From the cell containing the given text, extract its center point as [x, y] coordinate. 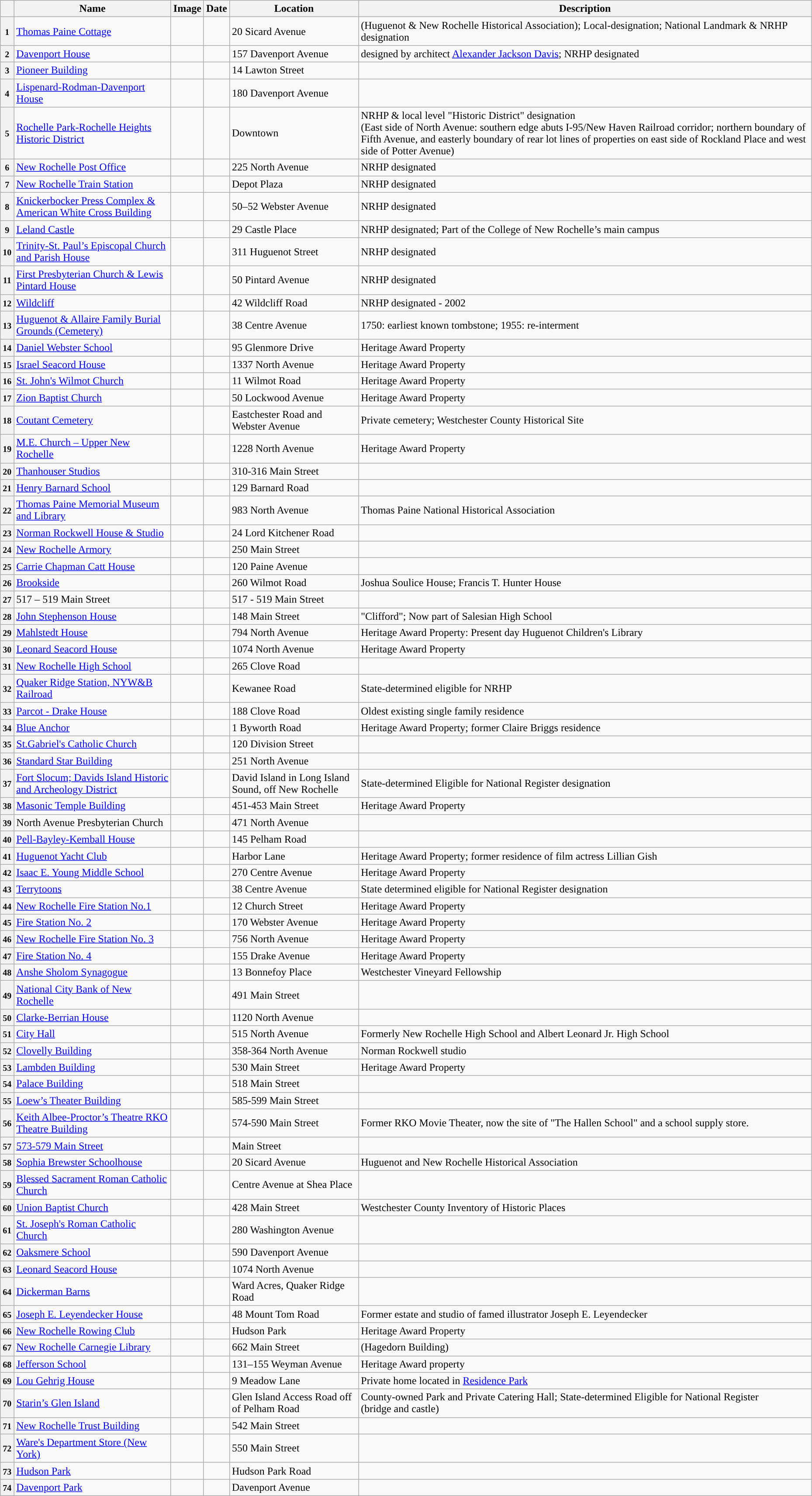
City Hall [93, 1034]
New Rochelle High School [93, 666]
County-owned Park and Private Catering Hall; State-determined Eligible for National Register(bridge and castle) [585, 1403]
20 [7, 471]
Pioneer Building [93, 70]
64 [7, 1292]
50 Lockwood Avenue [294, 398]
Former RKO Movie Theater, now the site of "The Hallen School" and a school supply store. [585, 1123]
St.Gabriel's Catholic Church [93, 744]
517 - 519 Main Street [294, 599]
358-364 North Avenue [294, 1051]
(Hagedorn Building) [585, 1347]
55 [7, 1100]
26 [7, 583]
State-determined eligible for NRHP [585, 689]
Blessed Sacrament Roman Catholic Church [93, 1184]
12 [7, 303]
Blue Anchor [93, 728]
16 [7, 381]
Heritage Award Property; former residence of film actress Lillian Gish [585, 856]
Main Street [294, 1145]
Clovelly Building [93, 1051]
Pell-Bayley-Kemball House [93, 839]
53 [7, 1067]
North Avenue Presbyterian Church [93, 823]
Brookside [93, 583]
17 [7, 398]
Eastchester Road and Webster Avenue [294, 420]
35 [7, 744]
Palace Building [93, 1084]
270 Centre Avenue [294, 872]
24 [7, 549]
Wildcliff [93, 303]
Terrytoons [93, 889]
Depot Plaza [294, 184]
18 [7, 420]
Davenport Avenue [294, 1487]
Carrie Chapman Catt House [93, 566]
22 [7, 510]
573-579 Main Street [93, 1145]
Sophia Brewster Schoolhouse [93, 1162]
27 [7, 599]
72 [7, 1448]
49 [7, 995]
32 [7, 689]
M.E. Church – Upper New Rochelle [93, 448]
Fort Slocum; Davids Island Historic and Archeology District [93, 783]
John Stephenson House [93, 616]
3 [7, 70]
Rochelle Park-Rochelle Heights Historic District [93, 133]
155 Drake Avenue [294, 956]
Norman Rockwell studio [585, 1051]
50–52 Webster Avenue [294, 206]
14 Lawton Street [294, 70]
Heritage Award Property; former Claire Briggs residence [585, 728]
Lispenard-Rodman-Davenport House [93, 93]
St. John's Wilmot Church [93, 381]
(Huguenot & New Rochelle Historical Association); Local-designation; National Landmark & NRHP designation [585, 31]
129 Barnard Road [294, 488]
Image [187, 9]
44 [7, 906]
Thomas Paine Memorial Museum and Library [93, 510]
61 [7, 1230]
8 [7, 206]
New Rochelle Fire Station No. 3 [93, 939]
530 Main Street [294, 1067]
New Rochelle Trust Building [93, 1426]
Westchester County Inventory of Historic Places [585, 1208]
451-453 Main Street [294, 806]
50 [7, 1017]
Joseph E. Leyendecker House [93, 1314]
Israel Seacord House [93, 364]
54 [7, 1084]
Dickerman Barns [93, 1292]
Coutant Cemetery [93, 420]
25 [7, 566]
Huguenot & Allaire Family Burial Grounds (Cemetery) [93, 325]
Huguenot and New Rochelle Historical Association [585, 1162]
Norman Rockwell House & Studio [93, 533]
491 Main Street [294, 995]
794 North Avenue [294, 633]
574-590 Main Street [294, 1123]
St. Joseph's Roman Catholic Church [93, 1230]
56 [7, 1123]
Private cemetery; Westchester County Historical Site [585, 420]
41 [7, 856]
6 [7, 167]
New Rochelle Carnegie Library [93, 1347]
1337 North Avenue [294, 364]
Hudson Park Road [294, 1471]
Fire Station No. 4 [93, 956]
51 [7, 1034]
State determined eligible for National Register designation [585, 889]
65 [7, 1314]
24 Lord Kitchener Road [294, 533]
Downtown [294, 133]
5 [7, 133]
Union Baptist Church [93, 1208]
983 North Avenue [294, 510]
Heritage Award property [585, 1364]
517 – 519 Main Street [93, 599]
Glen Island Access Road off of Pelham Road [294, 1403]
David Island in Long Island Sound, off New Rochelle [294, 783]
Davenport House [93, 54]
New Rochelle Train Station [93, 184]
225 North Avenue [294, 167]
Westchester Vineyard Fellowship [585, 972]
Date [217, 9]
95 Glenmore Drive [294, 348]
Leland Castle [93, 229]
Ward Acres, Quaker Ridge Road [294, 1292]
59 [7, 1184]
23 [7, 533]
Oldest existing single family residence [585, 711]
50 Pintard Avenue [294, 280]
Name [93, 9]
756 North Avenue [294, 939]
Davenport Park [93, 1487]
Starin’s Glen Island [93, 1403]
Fire Station No. 2 [93, 923]
1 Byworth Road [294, 728]
Mahlstedt House [93, 633]
280 Washington Avenue [294, 1230]
33 [7, 711]
71 [7, 1426]
518 Main Street [294, 1084]
Standard Star Building [93, 761]
Quaker Ridge Station, NYW&B Railroad [93, 689]
21 [7, 488]
Lou Gehrig House [93, 1381]
45 [7, 923]
Heritage Award Property: Present day Huguenot Children's Library [585, 633]
13 Bonnefoy Place [294, 972]
311 Huguenot Street [294, 252]
Keith Albee-Proctor’s Theatre RKO Theatre Building [93, 1123]
Masonic Temple Building [93, 806]
542 Main Street [294, 1426]
13 [7, 325]
designed by architect Alexander Jackson Davis; NRHP designated [585, 54]
120 Division Street [294, 744]
585-599 Main Street [294, 1100]
265 Clove Road [294, 666]
9 [7, 229]
Thanhouser Studios [93, 471]
Loew’s Theater Building [93, 1100]
58 [7, 1162]
Henry Barnard School [93, 488]
Location [294, 9]
1228 North Avenue [294, 448]
310-316 Main Street [294, 471]
34 [7, 728]
60 [7, 1208]
Oaksmere School [93, 1253]
New Rochelle Post Office [93, 167]
New Rochelle Rowing Club [93, 1331]
"Clifford"; Now part of Salesian High School [585, 616]
9 Meadow Lane [294, 1381]
Former estate and studio of famed illustrator Joseph E. Leyendecker [585, 1314]
14 [7, 348]
Isaac E. Young Middle School [93, 872]
Anshe Sholom Synagogue [93, 972]
Joshua Soulice House; Francis T. Hunter House [585, 583]
State-determined Eligible for National Register designation [585, 783]
New Rochelle Armory [93, 549]
Formerly New Rochelle High School and Albert Leonard Jr. High School [585, 1034]
251 North Avenue [294, 761]
Ware's Department Store (New York) [93, 1448]
52 [7, 1051]
550 Main Street [294, 1448]
1 [7, 31]
1120 North Avenue [294, 1017]
74 [7, 1487]
260 Wilmot Road [294, 583]
Centre Avenue at Shea Place [294, 1184]
1750: earliest known tombstone; 1955: re-interment [585, 325]
68 [7, 1364]
New Rochelle Fire Station No.1 [93, 906]
11 Wilmot Road [294, 381]
67 [7, 1347]
29 [7, 633]
48 Mount Tom Road [294, 1314]
19 [7, 448]
69 [7, 1381]
7 [7, 184]
31 [7, 666]
145 Pelham Road [294, 839]
30 [7, 649]
Parcot - Drake House [93, 711]
Clarke-Berrian House [93, 1017]
428 Main Street [294, 1208]
37 [7, 783]
28 [7, 616]
38 [7, 806]
11 [7, 280]
188 Clove Road [294, 711]
43 [7, 889]
157 Davenport Avenue [294, 54]
4 [7, 93]
Lambden Building [93, 1067]
180 Davenport Avenue [294, 93]
Kewanee Road [294, 689]
Daniel Webster School [93, 348]
NRHP designated - 2002 [585, 303]
48 [7, 972]
Thomas Paine National Historical Association [585, 510]
170 Webster Avenue [294, 923]
515 North Avenue [294, 1034]
12 Church Street [294, 906]
57 [7, 1145]
42 [7, 872]
10 [7, 252]
148 Main Street [294, 616]
29 Castle Place [294, 229]
Huguenot Yacht Club [93, 856]
NRHP designated; Part of the College of New Rochelle’s main campus [585, 229]
70 [7, 1403]
Private home located in Residence Park [585, 1381]
Knickerbocker Press Complex & American White Cross Building [93, 206]
120 Paine Avenue [294, 566]
First Presbyterian Church & Lewis Pintard House [93, 280]
Harbor Lane [294, 856]
Trinity-St. Paul’s Episcopal Church and Parish House [93, 252]
131–155 Weyman Avenue [294, 1364]
46 [7, 939]
Jefferson School [93, 1364]
39 [7, 823]
40 [7, 839]
National City Bank of New Rochelle [93, 995]
662 Main Street [294, 1347]
471 North Avenue [294, 823]
15 [7, 364]
66 [7, 1331]
Thomas Paine Cottage [93, 31]
73 [7, 1471]
Zion Baptist Church [93, 398]
42 Wildcliff Road [294, 303]
Description [585, 9]
2 [7, 54]
590 Davenport Avenue [294, 1253]
63 [7, 1269]
36 [7, 761]
47 [7, 956]
62 [7, 1253]
250 Main Street [294, 549]
